Find where the given text appears and provide that cell's center as [x, y] coordinate. 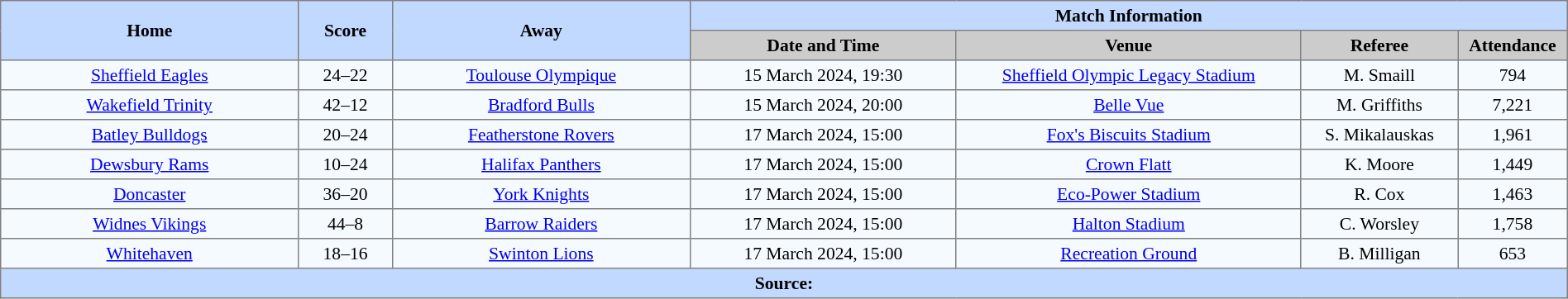
24–22 [346, 75]
Whitehaven [150, 254]
Halton Stadium [1128, 224]
36–20 [346, 194]
1,449 [1513, 164]
Batley Bulldogs [150, 135]
Eco-Power Stadium [1128, 194]
Toulouse Olympique [541, 75]
44–8 [346, 224]
Fox's Biscuits Stadium [1128, 135]
Featherstone Rovers [541, 135]
18–16 [346, 254]
Score [346, 31]
Dewsbury Rams [150, 164]
Crown Flatt [1128, 164]
Venue [1128, 45]
Date and Time [823, 45]
M. Smaill [1379, 75]
7,221 [1513, 105]
Attendance [1513, 45]
Match Information [1128, 16]
Barrow Raiders [541, 224]
C. Worsley [1379, 224]
Home [150, 31]
York Knights [541, 194]
Bradford Bulls [541, 105]
R. Cox [1379, 194]
Source: [784, 283]
1,758 [1513, 224]
K. Moore [1379, 164]
15 March 2024, 19:30 [823, 75]
Doncaster [150, 194]
Sheffield Eagles [150, 75]
10–24 [346, 164]
Widnes Vikings [150, 224]
Sheffield Olympic Legacy Stadium [1128, 75]
S. Mikalauskas [1379, 135]
Belle Vue [1128, 105]
M. Griffiths [1379, 105]
653 [1513, 254]
Swinton Lions [541, 254]
Away [541, 31]
Recreation Ground [1128, 254]
Wakefield Trinity [150, 105]
Referee [1379, 45]
42–12 [346, 105]
Halifax Panthers [541, 164]
794 [1513, 75]
B. Milligan [1379, 254]
20–24 [346, 135]
15 March 2024, 20:00 [823, 105]
1,463 [1513, 194]
1,961 [1513, 135]
